Find where the given text appears and provide that cell's center as (X, Y) coordinate. 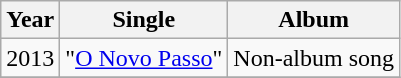
Album (314, 20)
Single (144, 20)
"O Novo Passo" (144, 58)
2013 (30, 58)
Non-album song (314, 58)
Year (30, 20)
